From the cell containing the given text, extract its center point as [x, y] coordinate. 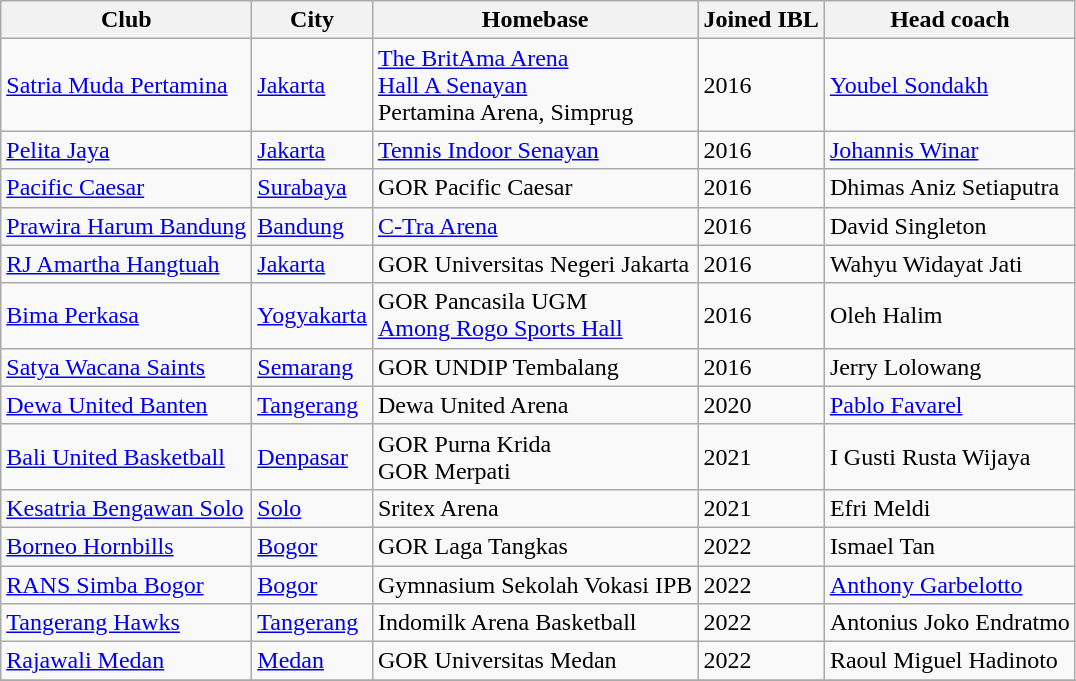
GOR Universitas Negeri Jakarta [535, 264]
Satya Wacana Saints [126, 367]
Dewa United Arena [535, 405]
Surabaya [312, 188]
Oleh Halim [950, 316]
GOR Purna KridaGOR Merpati [535, 456]
Denpasar [312, 456]
Pablo Favarel [950, 405]
Satria Muda Pertamina [126, 85]
Indomilk Arena Basketball [535, 623]
GOR UNDIP Tembalang [535, 367]
Johannis Winar [950, 150]
Anthony Garbelotto [950, 585]
Jerry Lolowang [950, 367]
Kesatria Bengawan Solo [126, 508]
2020 [761, 405]
Efri Meldi [950, 508]
Wahyu Widayat Jati [950, 264]
Tangerang Hawks [126, 623]
Semarang [312, 367]
Sritex Arena [535, 508]
Raoul Miguel Hadinoto [950, 661]
Club [126, 20]
The BritAma ArenaHall A SenayanPertamina Arena, Simprug [535, 85]
RJ Amartha Hangtuah [126, 264]
Dewa United Banten [126, 405]
Bali United Basketball [126, 456]
Solo [312, 508]
Rajawali Medan [126, 661]
Youbel Sondakh [950, 85]
Homebase [535, 20]
GOR Laga Tangkas [535, 546]
City [312, 20]
Tennis Indoor Senayan [535, 150]
Prawira Harum Bandung [126, 226]
Bandung [312, 226]
Medan [312, 661]
David Singleton [950, 226]
Borneo Hornbills [126, 546]
Pacific Caesar [126, 188]
Joined IBL [761, 20]
GOR Universitas Medan [535, 661]
Yogyakarta [312, 316]
Bima Perkasa [126, 316]
Dhimas Aniz Setiaputra [950, 188]
C-Tra Arena [535, 226]
Pelita Jaya [126, 150]
RANS Simba Bogor [126, 585]
Head coach [950, 20]
I Gusti Rusta Wijaya [950, 456]
Ismael Tan [950, 546]
Gymnasium Sekolah Vokasi IPB [535, 585]
Antonius Joko Endratmo [950, 623]
GOR Pacific Caesar [535, 188]
GOR Pancasila UGMAmong Rogo Sports Hall [535, 316]
